Pinpoint the cell where the given text exists, returning its (x, y) midpoint coordinate. 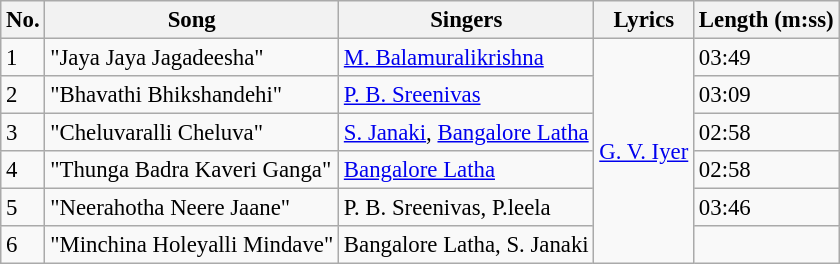
"Neerahotha Neere Jaane" (192, 208)
Singers (466, 20)
Bangalore Latha (466, 170)
P. B. Sreenivas, P.leela (466, 208)
P. B. Sreenivas (466, 95)
2 (23, 95)
Bangalore Latha, S. Janaki (466, 245)
Lyrics (644, 20)
No. (23, 20)
S. Janaki, Bangalore Latha (466, 133)
"Bhavathi Bhikshandehi" (192, 95)
1 (23, 58)
03:49 (766, 58)
03:09 (766, 95)
"Cheluvaralli Cheluva" (192, 133)
"Minchina Holeyalli Mindave" (192, 245)
6 (23, 245)
4 (23, 170)
03:46 (766, 208)
Length (m:ss) (766, 20)
"Jaya Jaya Jagadeesha" (192, 58)
"Thunga Badra Kaveri Ganga" (192, 170)
M. Balamuralikrishna (466, 58)
3 (23, 133)
5 (23, 208)
Song (192, 20)
